Locate the cell with the specified text and output its [X, Y] center coordinate. 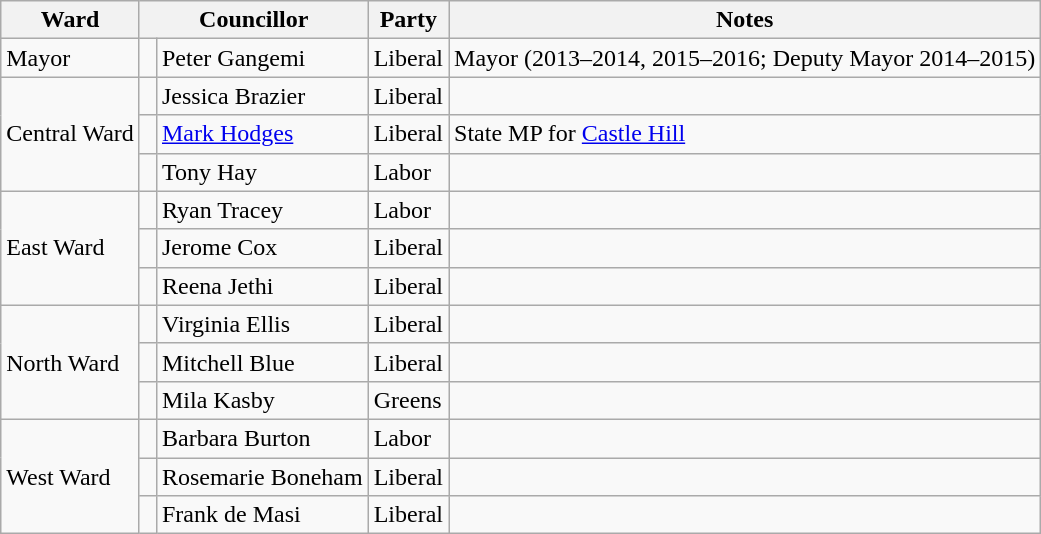
North Ward [70, 362]
Ryan Tracey [262, 210]
East Ward [70, 248]
Party [408, 20]
Mayor (2013–2014, 2015–2016; Deputy Mayor 2014–2015) [745, 58]
Mayor [70, 58]
State MP for Castle Hill [745, 134]
Central Ward [70, 134]
Tony Hay [262, 172]
Mark Hodges [262, 134]
Reena Jethi [262, 286]
Ward [70, 20]
Greens [408, 400]
Virginia Ellis [262, 324]
Jessica Brazier [262, 96]
Mitchell Blue [262, 362]
Rosemarie Boneham [262, 477]
Notes [745, 20]
Peter Gangemi [262, 58]
Barbara Burton [262, 438]
Jerome Cox [262, 248]
Mila Kasby [262, 400]
West Ward [70, 476]
Councillor [254, 20]
Frank de Masi [262, 515]
